Return the [X, Y] coordinate for the center point of the cell that contains the specified text.  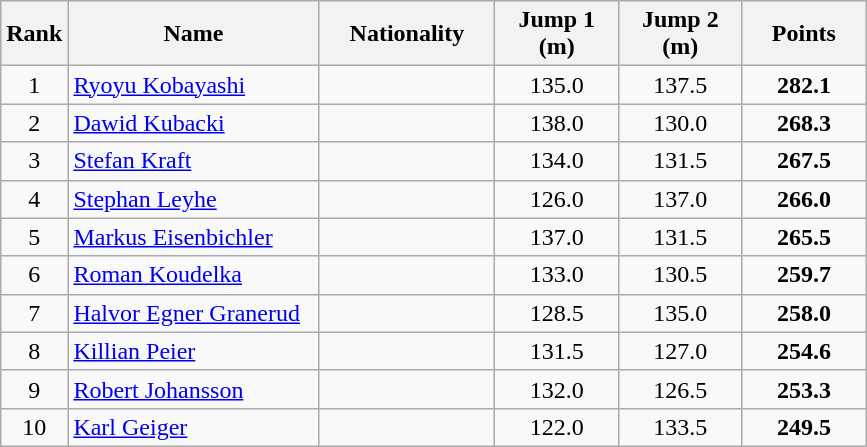
Jump 1 (m) [557, 34]
4 [34, 199]
Robert Johansson [194, 389]
Nationality [407, 34]
258.0 [804, 313]
10 [34, 427]
128.5 [557, 313]
Karl Geiger [194, 427]
267.5 [804, 161]
126.5 [681, 389]
134.0 [557, 161]
249.5 [804, 427]
Rank [34, 34]
127.0 [681, 351]
5 [34, 237]
130.5 [681, 275]
130.0 [681, 123]
Points [804, 34]
268.3 [804, 123]
282.1 [804, 85]
1 [34, 85]
7 [34, 313]
Stephan Leyhe [194, 199]
Ryoyu Kobayashi [194, 85]
259.7 [804, 275]
138.0 [557, 123]
2 [34, 123]
126.0 [557, 199]
3 [34, 161]
122.0 [557, 427]
265.5 [804, 237]
Markus Eisenbichler [194, 237]
266.0 [804, 199]
Jump 2 (m) [681, 34]
137.5 [681, 85]
253.3 [804, 389]
133.0 [557, 275]
9 [34, 389]
132.0 [557, 389]
Dawid Kubacki [194, 123]
Halvor Egner Granerud [194, 313]
Name [194, 34]
8 [34, 351]
6 [34, 275]
Stefan Kraft [194, 161]
133.5 [681, 427]
254.6 [804, 351]
Roman Koudelka [194, 275]
Killian Peier [194, 351]
